For the text-containing cell, return its midpoint in [X, Y] coordinate format. 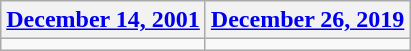
December 26, 2019 [308, 20]
December 14, 2001 [104, 20]
